Extract the (x, y) coordinate from the center of the cell holding the provided text.  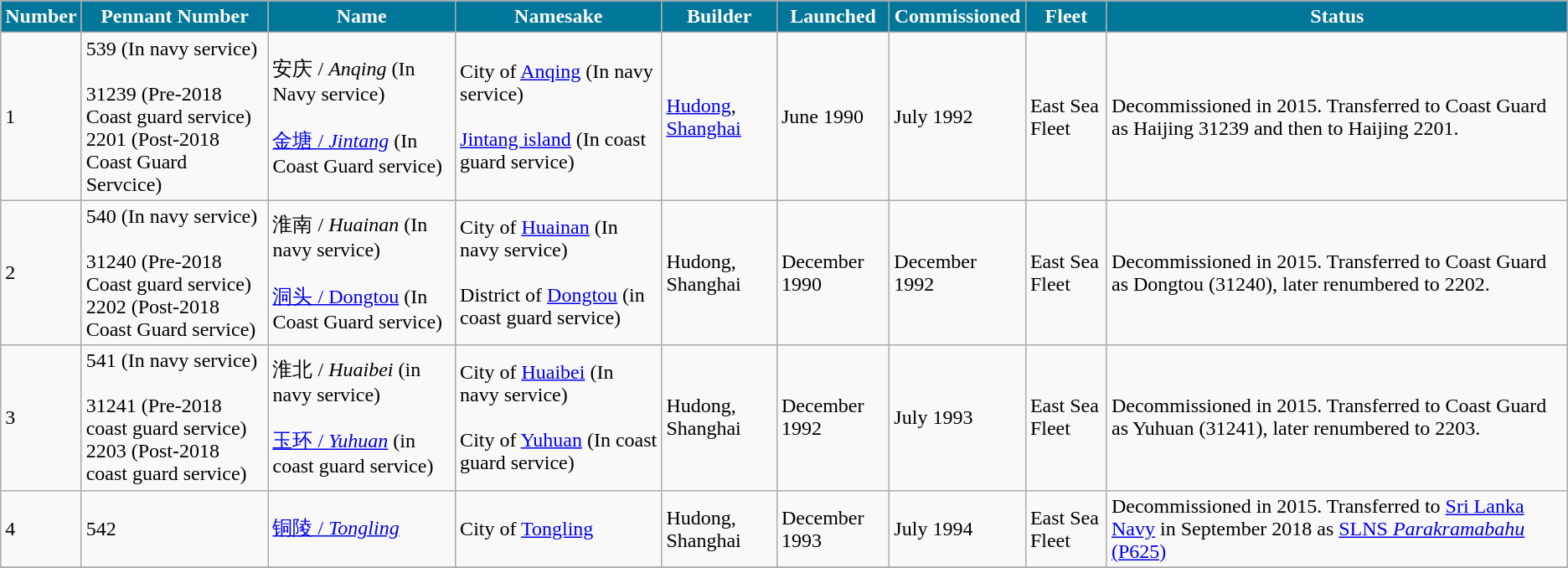
Pennant Number (174, 17)
Decommissioned in 2015. Transferred to Coast Guard as Haijing 31239 and then to Haijing 2201. (1337, 116)
June 1990 (833, 116)
Launched (833, 17)
4 (41, 529)
City of Huainan (In navy service)District of Dongtou (in coast guard service) (559, 273)
淮南 / Huainan (In navy service)洞头 / Dongtou (In Coast Guard service) (362, 273)
City of Huaibei (In navy service)City of Yuhuan (In coast guard service) (559, 417)
安庆 / Anqing (In Navy service)金塘 / Jintang (In Coast Guard service) (362, 116)
Decommissioned in 2015. Transferred to Coast Guard as Yuhuan (31241), later renumbered to 2203. (1337, 417)
Fleet (1065, 17)
Decommissioned in 2015. Transferred to Coast Guard as Dongtou (31240), later renumbered to 2202. (1337, 273)
December 1993 (833, 529)
July 1994 (958, 529)
Number (41, 17)
2 (41, 273)
542 (174, 529)
Name (362, 17)
July 1992 (958, 116)
1 (41, 116)
City of Tongling (559, 529)
Namesake (559, 17)
Decommissioned in 2015. Transferred to Sri Lanka Navy in September 2018 as SLNS Parakramabahu (P625) (1337, 529)
540 (In navy service)31240 (Pre-2018 Coast guard service) 2202 (Post-2018 Coast Guard service) (174, 273)
December 1990 (833, 273)
铜陵 / Tongling (362, 529)
Builder (719, 17)
541 (In navy service)31241 (Pre-2018 coast guard service) 2203 (Post-2018 coast guard service) (174, 417)
City of Anqing (In navy service)Jintang island (In coast guard service) (559, 116)
淮北 / Huaibei (in navy service)玉环 / Yuhuan (in coast guard service) (362, 417)
Status (1337, 17)
539 (In navy service)31239 (Pre-2018 Coast guard service) 2201 (Post-2018 Coast Guard Servcice) (174, 116)
July 1993 (958, 417)
3 (41, 417)
Commissioned (958, 17)
